Output the [X, Y] coordinate of the center of the cell containing the given text.  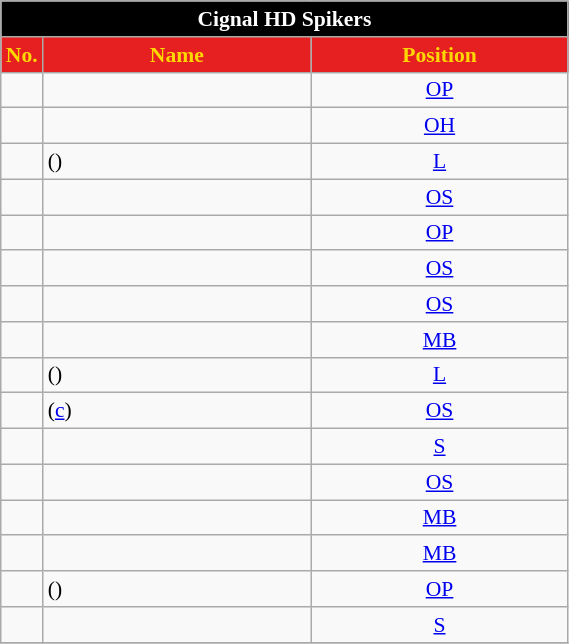
Cignal HD Spikers [284, 19]
Name [177, 55]
(c) [177, 411]
Position [440, 55]
OH [440, 126]
No. [22, 55]
